From the cell containing the given text, extract its center point as [X, Y] coordinate. 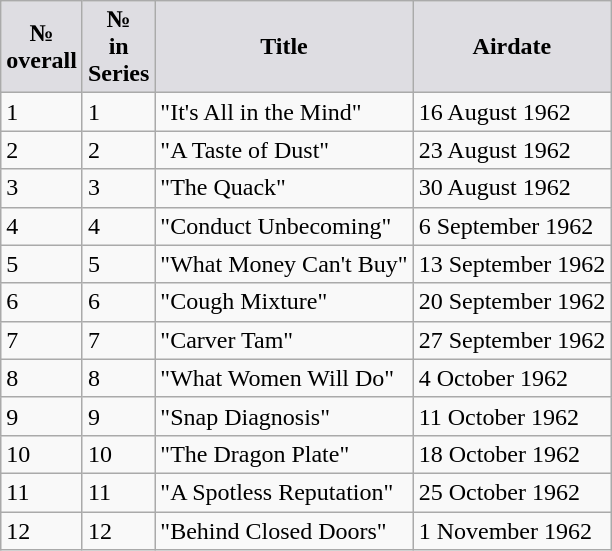
"A Taste of Dust" [284, 150]
"It's All in the Mind" [284, 112]
11 October 1962 [512, 416]
"Cough Mixture" [284, 302]
№overall [42, 47]
"A Spotless Reputation" [284, 492]
1 November 1962 [512, 531]
№inSeries [118, 47]
"Conduct Unbecoming" [284, 226]
"What Women Will Do" [284, 378]
27 September 1962 [512, 340]
Title [284, 47]
"What Money Can't Buy" [284, 264]
"Behind Closed Doors" [284, 531]
6 September 1962 [512, 226]
"The Quack" [284, 188]
4 October 1962 [512, 378]
"Snap Diagnosis" [284, 416]
"The Dragon Plate" [284, 454]
16 August 1962 [512, 112]
30 August 1962 [512, 188]
18 October 1962 [512, 454]
13 September 1962 [512, 264]
Airdate [512, 47]
23 August 1962 [512, 150]
"Carver Tam" [284, 340]
25 October 1962 [512, 492]
20 September 1962 [512, 302]
